Extract the [x, y] coordinate from the center of the cell holding the provided text.  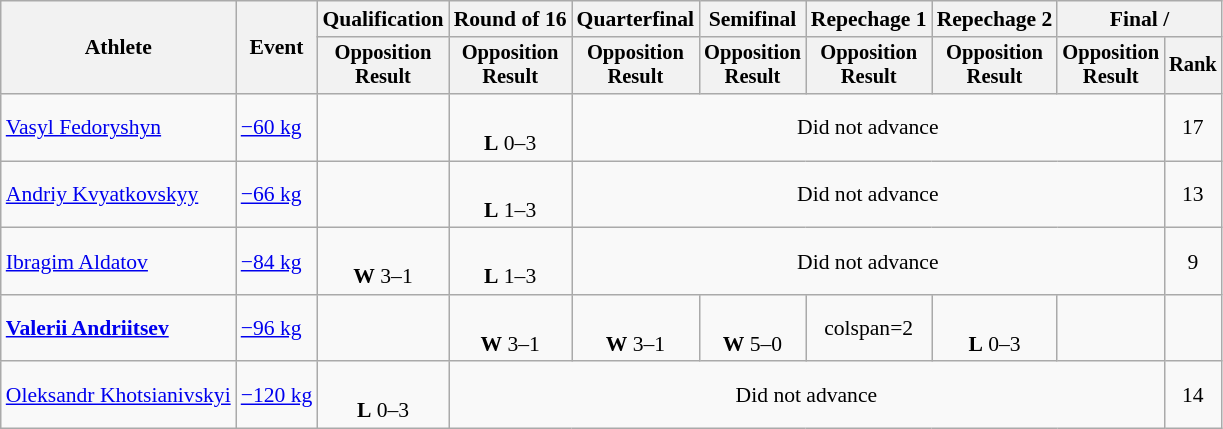
−84 kg [277, 262]
Semifinal [752, 19]
Quarterfinal [636, 19]
Andriy Kvyatkovskyy [118, 194]
17 [1193, 128]
−60 kg [277, 128]
Rank [1193, 66]
−120 kg [277, 396]
Valerii Andriitsev [118, 328]
Ibragim Aldatov [118, 262]
W 5–0 [752, 328]
9 [1193, 262]
Oleksandr Khotsianivskyi [118, 396]
Repechage 1 [869, 19]
Round of 16 [510, 19]
−66 kg [277, 194]
Final / [1139, 19]
Vasyl Fedoryshyn [118, 128]
Athlete [118, 48]
Qualification [382, 19]
13 [1193, 194]
Event [277, 48]
14 [1193, 396]
colspan=2 [869, 328]
−96 kg [277, 328]
Repechage 2 [995, 19]
